Return the [X, Y] coordinate for the center point of the cell that contains the specified text.  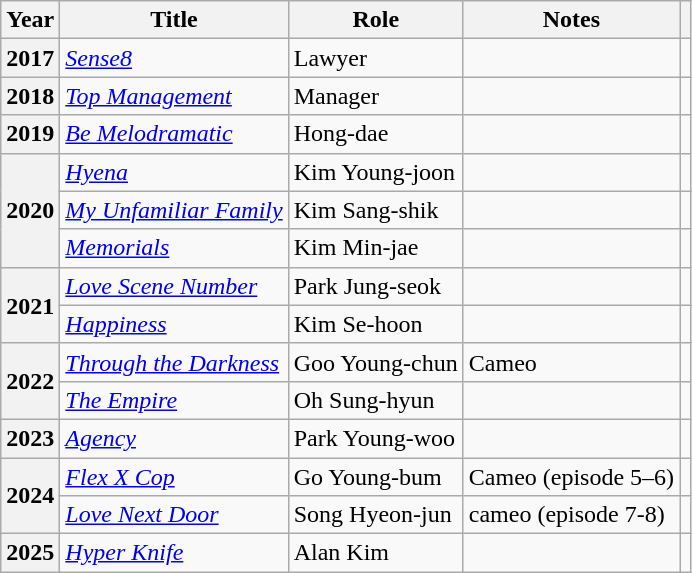
Flex X Cop [174, 477]
Kim Min-jae [376, 248]
2022 [30, 381]
Alan Kim [376, 553]
Park Jung-seok [376, 286]
2020 [30, 210]
Memorials [174, 248]
The Empire [174, 400]
My Unfamiliar Family [174, 210]
2018 [30, 96]
Year [30, 20]
cameo (episode 7-8) [571, 515]
Oh Sung-hyun [376, 400]
Kim Young-joon [376, 172]
Song Hyeon-jun [376, 515]
2021 [30, 305]
Cameo (episode 5–6) [571, 477]
Goo Young-chun [376, 362]
Hyper Knife [174, 553]
2023 [30, 438]
2017 [30, 58]
Cameo [571, 362]
Love Next Door [174, 515]
Hyena [174, 172]
Manager [376, 96]
Be Melodramatic [174, 134]
2025 [30, 553]
Notes [571, 20]
Title [174, 20]
Kim Sang-shik [376, 210]
Role [376, 20]
Sense8 [174, 58]
Go Young-bum [376, 477]
Happiness [174, 324]
Top Management [174, 96]
Love Scene Number [174, 286]
2024 [30, 496]
Park Young-woo [376, 438]
Agency [174, 438]
Through the Darkness [174, 362]
Hong-dae [376, 134]
Kim Se-hoon [376, 324]
2019 [30, 134]
Lawyer [376, 58]
